Search for the cell housing the specified text and yield its (x, y) center coordinate. 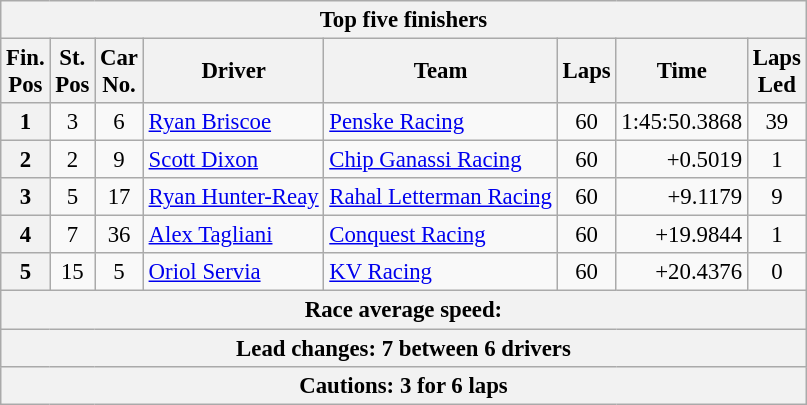
+9.1179 (682, 197)
Fin.Pos (26, 72)
6 (120, 122)
Race average speed: (404, 310)
Alex Tagliani (234, 235)
Ryan Hunter-Reay (234, 197)
LapsLed (776, 72)
St.Pos (72, 72)
Laps (586, 72)
Ryan Briscoe (234, 122)
Chip Ganassi Racing (440, 160)
Team (440, 72)
0 (776, 273)
1:45:50.3868 (682, 122)
36 (120, 235)
Penske Racing (440, 122)
17 (120, 197)
Cautions: 3 for 6 laps (404, 385)
Driver (234, 72)
Oriol Servia (234, 273)
Top five finishers (404, 20)
Lead changes: 7 between 6 drivers (404, 348)
Rahal Letterman Racing (440, 197)
+19.9844 (682, 235)
15 (72, 273)
Conquest Racing (440, 235)
4 (26, 235)
CarNo. (120, 72)
KV Racing (440, 273)
Time (682, 72)
39 (776, 122)
7 (72, 235)
+20.4376 (682, 273)
Scott Dixon (234, 160)
+0.5019 (682, 160)
